Determine the (X, Y) coordinate at the center of the cell enclosing the given text.  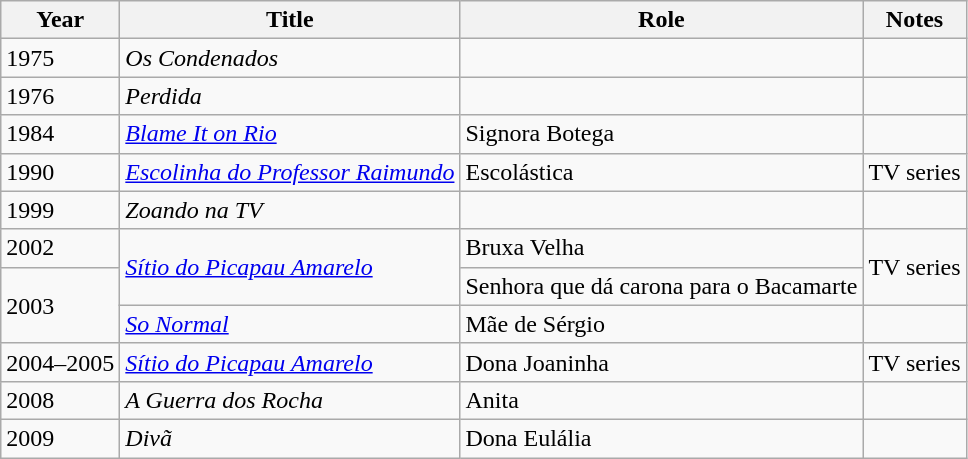
A Guerra dos Rocha (290, 400)
Mãe de Sérgio (662, 324)
Senhora que dá carona para o Bacamarte (662, 286)
Dona Eulália (662, 438)
Zoando na TV (290, 210)
2003 (60, 305)
Escolinha do Professor Raimundo (290, 172)
Notes (914, 20)
2004–2005 (60, 362)
So Normal (290, 324)
Signora Botega (662, 134)
2008 (60, 400)
Blame It on Rio (290, 134)
Bruxa Velha (662, 248)
Escolástica (662, 172)
2009 (60, 438)
1975 (60, 58)
Divã (290, 438)
1990 (60, 172)
1999 (60, 210)
Title (290, 20)
2002 (60, 248)
Year (60, 20)
Anita (662, 400)
1976 (60, 96)
Role (662, 20)
Os Condenados (290, 58)
Perdida (290, 96)
Dona Joaninha (662, 362)
1984 (60, 134)
